Provide the [x, y] coordinate of the cell's center where the given text is located.  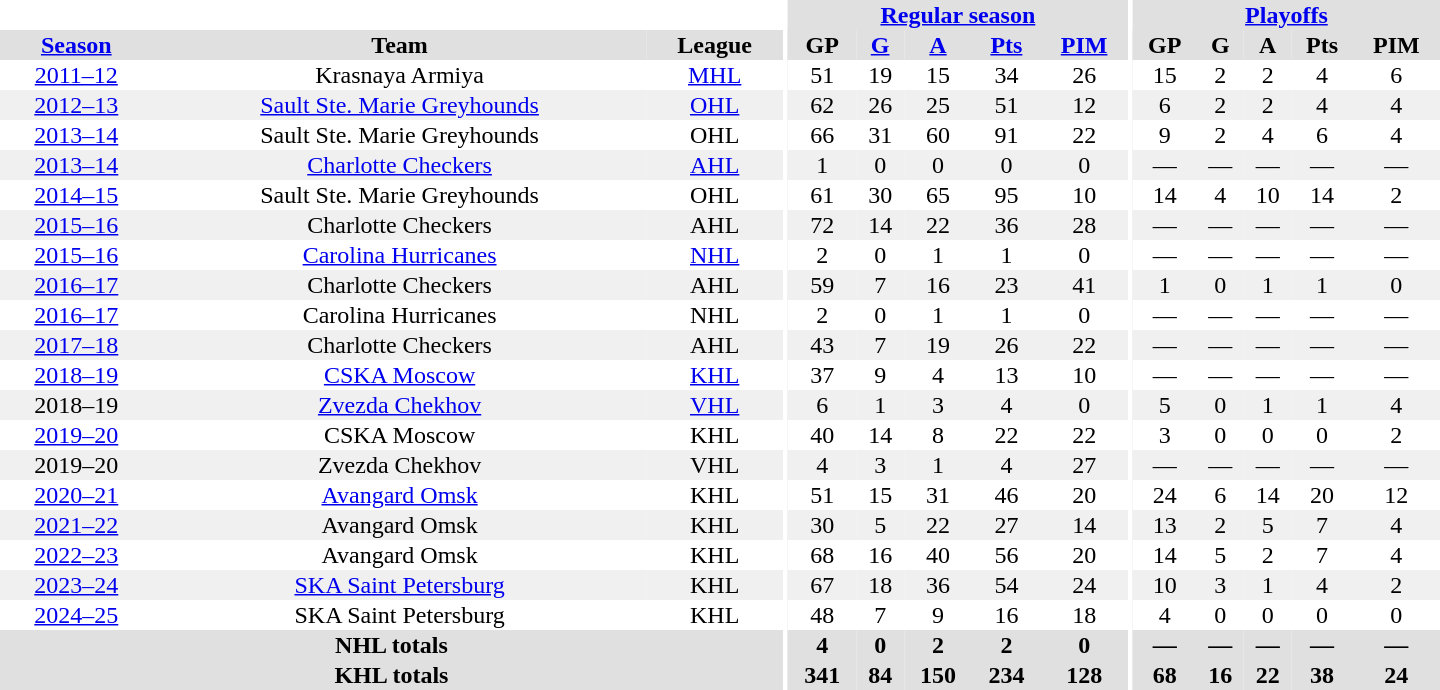
KHL totals [392, 675]
91 [1006, 135]
MHL [715, 75]
2021–22 [76, 525]
Krasnaya Armiya [400, 75]
2012–13 [76, 105]
Team [400, 45]
234 [1006, 675]
60 [938, 135]
66 [822, 135]
8 [938, 435]
Regular season [958, 15]
150 [938, 675]
2014–15 [76, 195]
2017–18 [76, 345]
95 [1006, 195]
Playoffs [1286, 15]
43 [822, 345]
341 [822, 675]
62 [822, 105]
59 [822, 285]
72 [822, 225]
56 [1006, 555]
League [715, 45]
54 [1006, 585]
46 [1006, 495]
Season [76, 45]
48 [822, 615]
2011–12 [76, 75]
67 [822, 585]
2023–24 [76, 585]
41 [1084, 285]
NHL totals [392, 645]
37 [822, 375]
28 [1084, 225]
38 [1322, 675]
128 [1084, 675]
61 [822, 195]
2020–21 [76, 495]
2024–25 [76, 615]
25 [938, 105]
65 [938, 195]
84 [880, 675]
2022–23 [76, 555]
34 [1006, 75]
23 [1006, 285]
